Find where the given text appears and provide that cell's center as (x, y) coordinate. 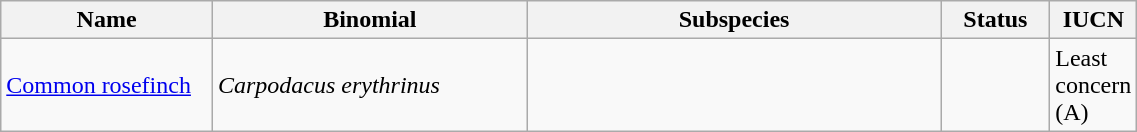
Binomial (370, 20)
Common rosefinch (107, 85)
Least concern(A) (1094, 85)
Name (107, 20)
Status (996, 20)
Subspecies (734, 20)
IUCN (1094, 20)
Carpodacus erythrinus (370, 85)
